Detect which cell encompasses the target text, then output its [x, y] center coordinate. 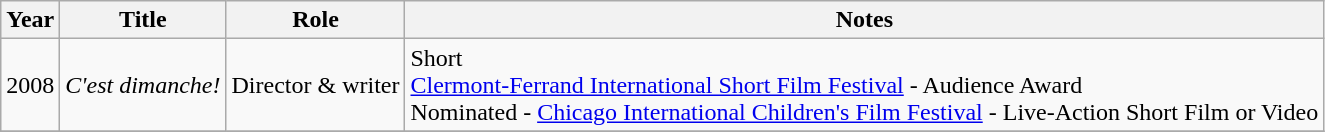
C'est dimanche! [143, 85]
Year [30, 20]
Role [316, 20]
Director & writer [316, 85]
Notes [864, 20]
Title [143, 20]
2008 [30, 85]
